Return (x, y) of the center of cell containing provided text 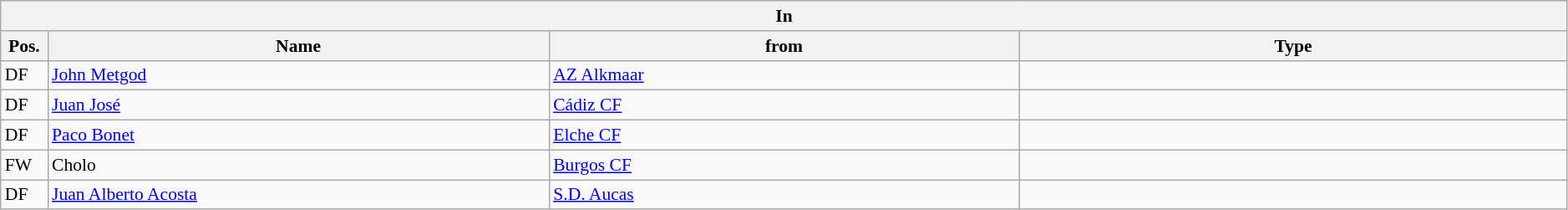
Name (298, 46)
Cholo (298, 165)
Burgos CF (784, 165)
S.D. Aucas (784, 195)
In (784, 16)
Type (1293, 46)
from (784, 46)
AZ Alkmaar (784, 75)
Cádiz CF (784, 105)
Juan Alberto Acosta (298, 195)
Juan José (298, 105)
Pos. (24, 46)
John Metgod (298, 75)
FW (24, 165)
Elche CF (784, 136)
Paco Bonet (298, 136)
